Return the [x, y] coordinate for the center point of the cell that contains the specified text.  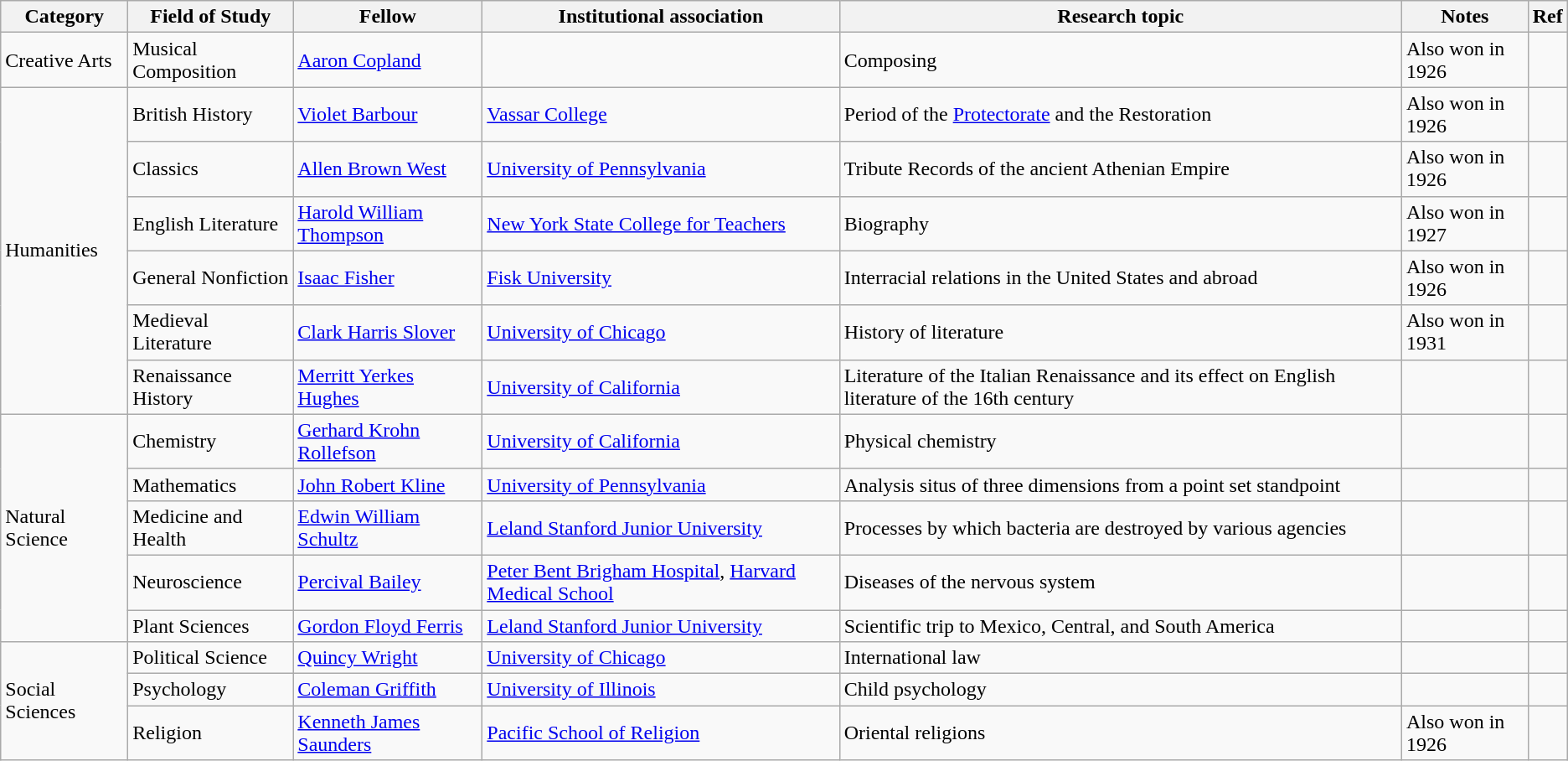
Creative Arts [64, 60]
Medicine and Health [211, 528]
Classics [211, 169]
International law [1121, 658]
Period of the Protectorate and the Restoration [1121, 114]
New York State College for Teachers [661, 223]
Diseases of the nervous system [1121, 582]
Analysis situs of three dimensions from a point set standpoint [1121, 484]
Renaissance History [211, 387]
Research topic [1121, 17]
Ref [1548, 17]
History of literature [1121, 332]
Oriental religions [1121, 733]
Notes [1464, 17]
Clark Harris Slover [388, 332]
Kenneth James Saunders [388, 733]
Also won in 1931 [1464, 332]
Gordon Floyd Ferris [388, 626]
Fellow [388, 17]
Also won in 1927 [1464, 223]
Mathematics [211, 484]
Physical chemistry [1121, 441]
Tribute Records of the ancient Athenian Empire [1121, 169]
English Literature [211, 223]
Violet Barbour [388, 114]
Coleman Griffith [388, 690]
Processes by which bacteria are destroyed by various agencies [1121, 528]
Aaron Copland [388, 60]
Child psychology [1121, 690]
Allen Brown West [388, 169]
Psychology [211, 690]
University of Illinois [661, 690]
Quincy Wright [388, 658]
John Robert Kline [388, 484]
Peter Bent Brigham Hospital, Harvard Medical School [661, 582]
Pacific School of Religion [661, 733]
Category [64, 17]
Edwin William Schultz [388, 528]
Gerhard Krohn Rollefson [388, 441]
Plant Sciences [211, 626]
Medieval Literature [211, 332]
Biography [1121, 223]
Humanities [64, 251]
Field of Study [211, 17]
Merritt Yerkes Hughes [388, 387]
Composing [1121, 60]
Neuroscience [211, 582]
Literature of the Italian Renaissance and its effect on English literature of the 16th century [1121, 387]
Political Science [211, 658]
Isaac Fisher [388, 278]
Scientific trip to Mexico, Central, and South America [1121, 626]
Vassar College [661, 114]
Chemistry [211, 441]
Institutional association [661, 17]
Natural Science [64, 528]
Interracial relations in the United States and abroad [1121, 278]
Social Sciences [64, 701]
British History [211, 114]
Musical Composition [211, 60]
Religion [211, 733]
Fisk University [661, 278]
General Nonfiction [211, 278]
Harold William Thompson [388, 223]
Percival Bailey [388, 582]
